From the cell containing the given text, extract its center point as (X, Y) coordinate. 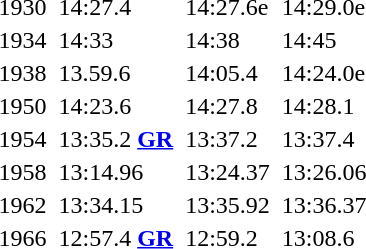
14:33 (116, 40)
13:34.15 (116, 205)
14:23.6 (116, 106)
13:35.2 GR (116, 139)
14:38 (228, 40)
13.59.6 (116, 73)
14:27.8 (228, 106)
14:05.4 (228, 73)
13:35.92 (228, 205)
13:24.37 (228, 172)
13:14.96 (116, 172)
13:37.2 (228, 139)
